Return the [x, y] coordinate for the center point of the cell that contains the specified text.  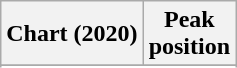
Chart (2020) [72, 34]
Peakposition [189, 34]
